Pinpoint the cell where the given text exists, returning its [x, y] midpoint coordinate. 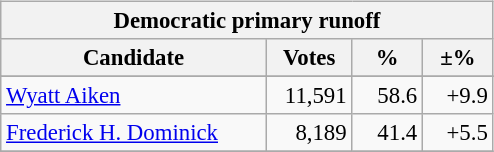
+9.9 [458, 96]
8,189 [309, 133]
+5.5 [458, 133]
41.4 [388, 133]
Votes [309, 58]
Democratic primary runoff [247, 21]
% [388, 58]
11,591 [309, 96]
±% [458, 58]
58.6 [388, 96]
Wyatt Aiken [134, 96]
Frederick H. Dominick [134, 133]
Candidate [134, 58]
